Capture the cell that displays the provided text and extract its (x, y) central coordinate. 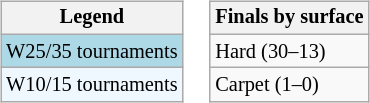
Finals by surface (289, 18)
Legend (92, 18)
Carpet (1–0) (289, 85)
Hard (30–13) (289, 51)
W10/15 tournaments (92, 85)
W25/35 tournaments (92, 51)
